Locate the cell with the specified text and output its [X, Y] center coordinate. 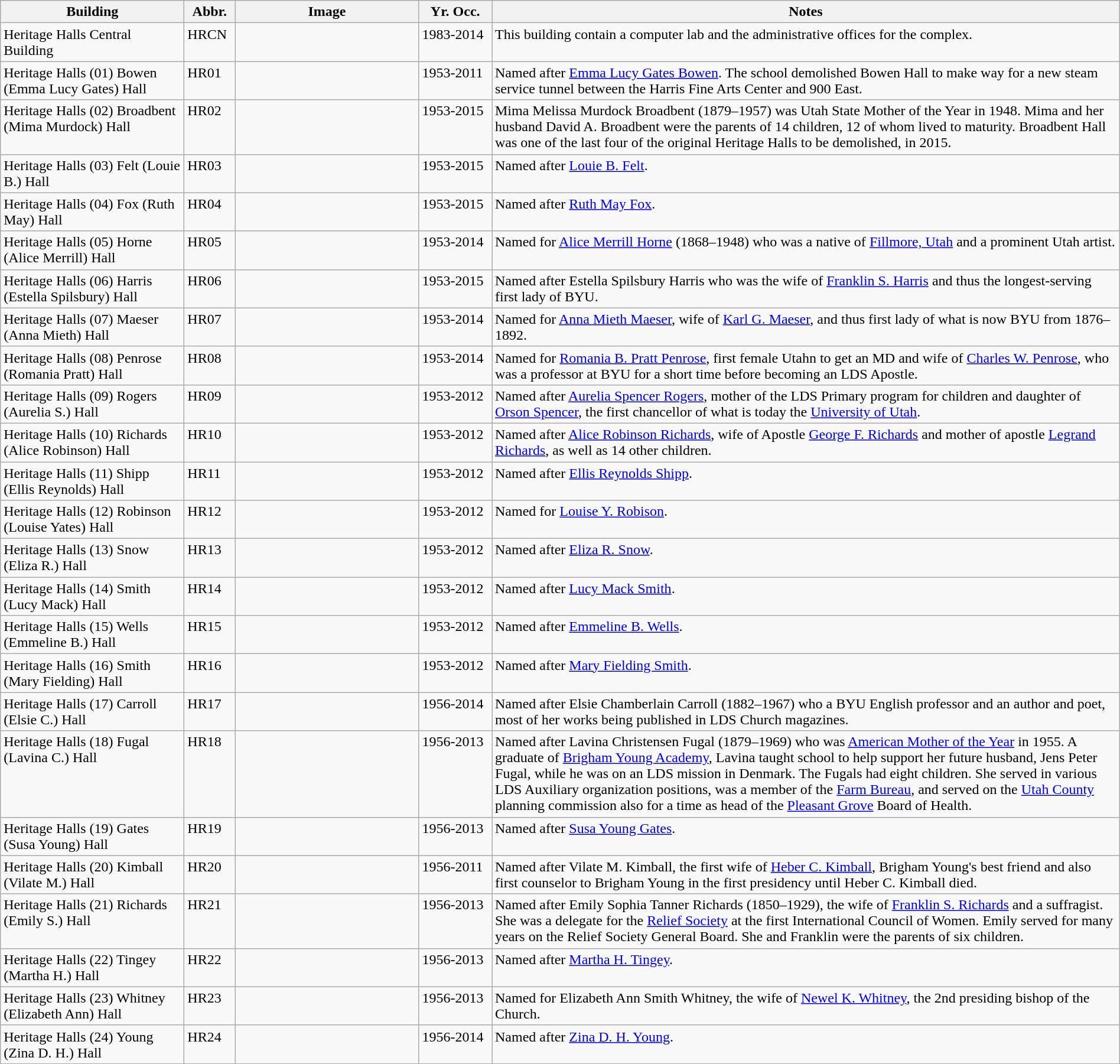
HR07 [210, 327]
HR03 [210, 174]
HR01 [210, 80]
Heritage Halls (05) Horne (Alice Merrill) Hall [92, 250]
Named after Eliza R. Snow. [806, 558]
Heritage Halls (24) Young (Zina D. H.) Hall [92, 1045]
Named for Elizabeth Ann Smith Whitney, the wife of Newel K. Whitney, the 2nd presiding bishop of the Church. [806, 1006]
Named after Susa Young Gates. [806, 837]
1953-2011 [455, 80]
HR22 [210, 968]
Heritage Halls (16) Smith (Mary Fielding) Hall [92, 673]
Heritage Halls (20) Kimball (Vilate M.) Hall [92, 874]
Heritage Halls (07) Maeser (Anna Mieth) Hall [92, 327]
1983-2014 [455, 43]
HR15 [210, 635]
HR06 [210, 288]
HR20 [210, 874]
Abbr. [210, 12]
Notes [806, 12]
HR02 [210, 127]
Heritage Halls Central Building [92, 43]
Image [327, 12]
Heritage Halls (01) Bowen (Emma Lucy Gates) Hall [92, 80]
HR17 [210, 711]
HR12 [210, 520]
Named for Anna Mieth Maeser, wife of Karl G. Maeser, and thus first lady of what is now BYU from 1876–1892. [806, 327]
Heritage Halls (19) Gates (Susa Young) Hall [92, 837]
HR18 [210, 774]
Heritage Halls (10) Richards (Alice Robinson) Hall [92, 442]
Heritage Halls (13) Snow (Eliza R.) Hall [92, 558]
Named after Martha H. Tingey. [806, 968]
HR16 [210, 673]
HR10 [210, 442]
Heritage Halls (22) Tingey (Martha H.) Hall [92, 968]
HR05 [210, 250]
Heritage Halls (08) Penrose (Romania Pratt) Hall [92, 365]
Named after Ruth May Fox. [806, 212]
Heritage Halls (23) Whitney (Elizabeth Ann) Hall [92, 1006]
Heritage Halls (21) Richards (Emily S.) Hall [92, 921]
HR24 [210, 1045]
Named after Estella Spilsbury Harris who was the wife of Franklin S. Harris and thus the longest-serving first lady of BYU. [806, 288]
Yr. Occ. [455, 12]
Heritage Halls (15) Wells (Emmeline B.) Hall [92, 635]
Building [92, 12]
Heritage Halls (02) Broadbent (Mima Murdock) Hall [92, 127]
Heritage Halls (12) Robinson (Louise Yates) Hall [92, 520]
1956-2011 [455, 874]
HR23 [210, 1006]
Named for Louise Y. Robison. [806, 520]
Heritage Halls (04) Fox (Ruth May) Hall [92, 212]
Named after Zina D. H. Young. [806, 1045]
HR09 [210, 404]
This building contain a computer lab and the administrative offices for the complex. [806, 43]
Heritage Halls (18) Fugal (Lavina C.) Hall [92, 774]
Named after Alice Robinson Richards, wife of Apostle George F. Richards and mother of apostle Legrand Richards, as well as 14 other children. [806, 442]
Heritage Halls (06) Harris (Estella Spilsbury) Hall [92, 288]
Heritage Halls (09) Rogers (Aurelia S.) Hall [92, 404]
HR13 [210, 558]
Named after Ellis Reynolds Shipp. [806, 481]
Heritage Halls (17) Carroll (Elsie C.) Hall [92, 711]
Heritage Halls (11) Shipp (Ellis Reynolds) Hall [92, 481]
HRCN [210, 43]
Named after Lucy Mack Smith. [806, 597]
Named after Louie B. Felt. [806, 174]
HR08 [210, 365]
Named after Emmeline B. Wells. [806, 635]
HR11 [210, 481]
Named after Mary Fielding Smith. [806, 673]
Heritage Halls (03) Felt (Louie B.) Hall [92, 174]
HR21 [210, 921]
HR19 [210, 837]
Named for Alice Merrill Horne (1868–1948) who was a native of Fillmore, Utah and a prominent Utah artist. [806, 250]
HR04 [210, 212]
HR14 [210, 597]
Heritage Halls (14) Smith (Lucy Mack) Hall [92, 597]
